Return (X, Y) of the center of cell containing provided text 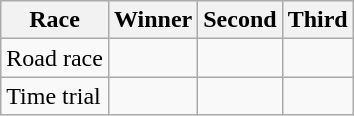
Second (240, 20)
Road race (55, 58)
Race (55, 20)
Time trial (55, 96)
Winner (152, 20)
Third (318, 20)
